Search for the cell housing the specified text and yield its [X, Y] center coordinate. 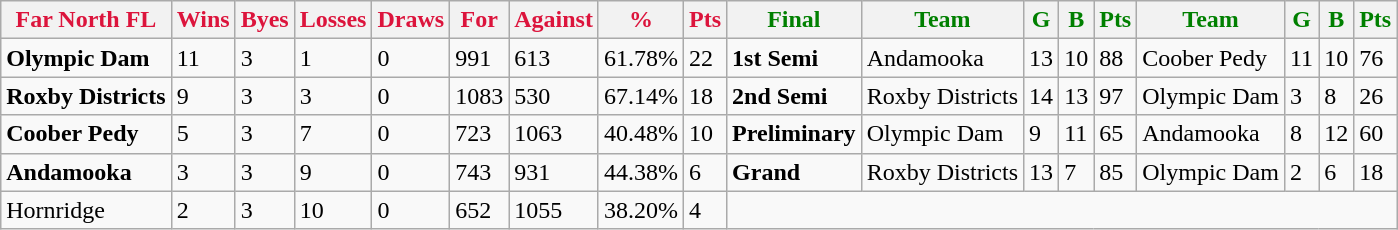
5 [203, 134]
613 [554, 58]
% [640, 20]
97 [1116, 96]
1055 [554, 210]
1st Semi [794, 58]
12 [1336, 134]
14 [1042, 96]
26 [1376, 96]
530 [554, 96]
Draws [411, 20]
Grand [794, 172]
Against [554, 20]
60 [1376, 134]
1063 [554, 134]
65 [1116, 134]
991 [480, 58]
85 [1116, 172]
4 [706, 210]
22 [706, 58]
Wins [203, 20]
61.78% [640, 58]
1 [333, 58]
Preliminary [794, 134]
Far North FL [86, 20]
743 [480, 172]
Hornridge [86, 210]
Final [794, 20]
652 [480, 210]
1083 [480, 96]
38.20% [640, 210]
723 [480, 134]
931 [554, 172]
67.14% [640, 96]
76 [1376, 58]
2nd Semi [794, 96]
44.38% [640, 172]
Byes [264, 20]
40.48% [640, 134]
Losses [333, 20]
88 [1116, 58]
For [480, 20]
